From the cell containing the given text, extract its center point as (x, y) coordinate. 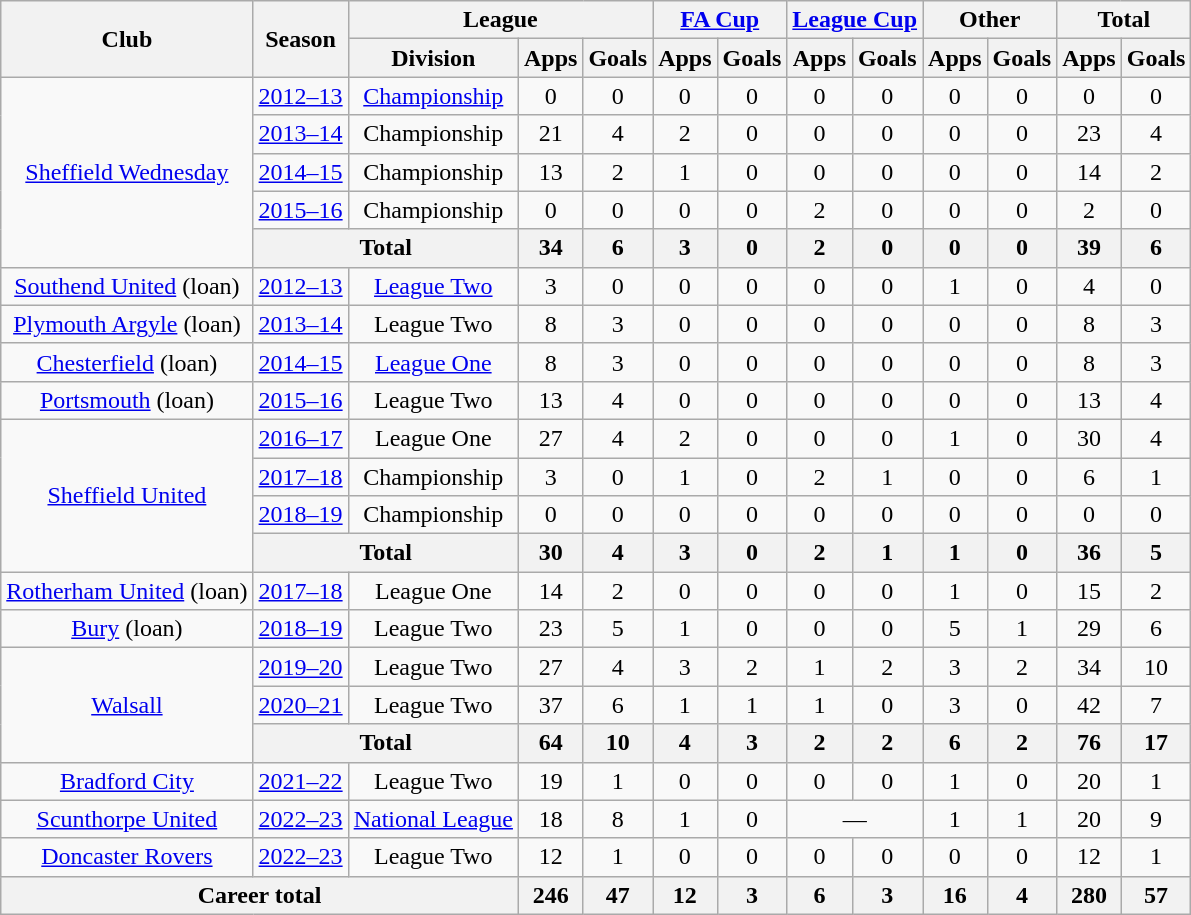
2016–17 (300, 438)
Other (990, 20)
64 (550, 743)
29 (1089, 629)
36 (1089, 553)
16 (955, 895)
Rotherham United (loan) (127, 591)
42 (1089, 705)
Club (127, 39)
— (855, 819)
39 (1089, 248)
Bury (loan) (127, 629)
National League (433, 819)
Season (300, 39)
246 (550, 895)
Scunthorpe United (127, 819)
18 (550, 819)
Doncaster Rovers (127, 857)
Southend United (loan) (127, 286)
FA Cup (720, 20)
Bradford City (127, 781)
280 (1089, 895)
Sheffield United (127, 495)
9 (1156, 819)
76 (1089, 743)
57 (1156, 895)
7 (1156, 705)
Chesterfield (loan) (127, 362)
Walsall (127, 705)
Division (433, 58)
19 (550, 781)
15 (1089, 591)
League Cup (855, 20)
17 (1156, 743)
Plymouth Argyle (loan) (127, 324)
2021–22 (300, 781)
47 (618, 895)
2019–20 (300, 667)
Career total (260, 895)
Sheffield Wednesday (127, 172)
Portsmouth (loan) (127, 400)
21 (550, 134)
League (500, 20)
37 (550, 705)
2020–21 (300, 705)
